Search for the cell housing the specified text and yield its [X, Y] center coordinate. 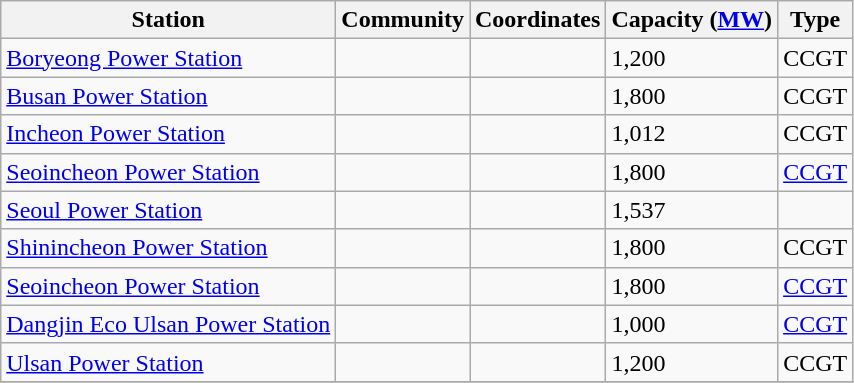
Community [403, 20]
Capacity (MW) [692, 20]
1,537 [692, 210]
Seoul Power Station [168, 210]
1,000 [692, 324]
1,012 [692, 134]
Busan Power Station [168, 96]
Boryeong Power Station [168, 58]
Dangjin Eco Ulsan Power Station [168, 324]
Ulsan Power Station [168, 362]
Type [816, 20]
Coordinates [538, 20]
Incheon Power Station [168, 134]
Shinincheon Power Station [168, 248]
Station [168, 20]
